Provide the [x, y] coordinate of the cell's center where the given text is located.  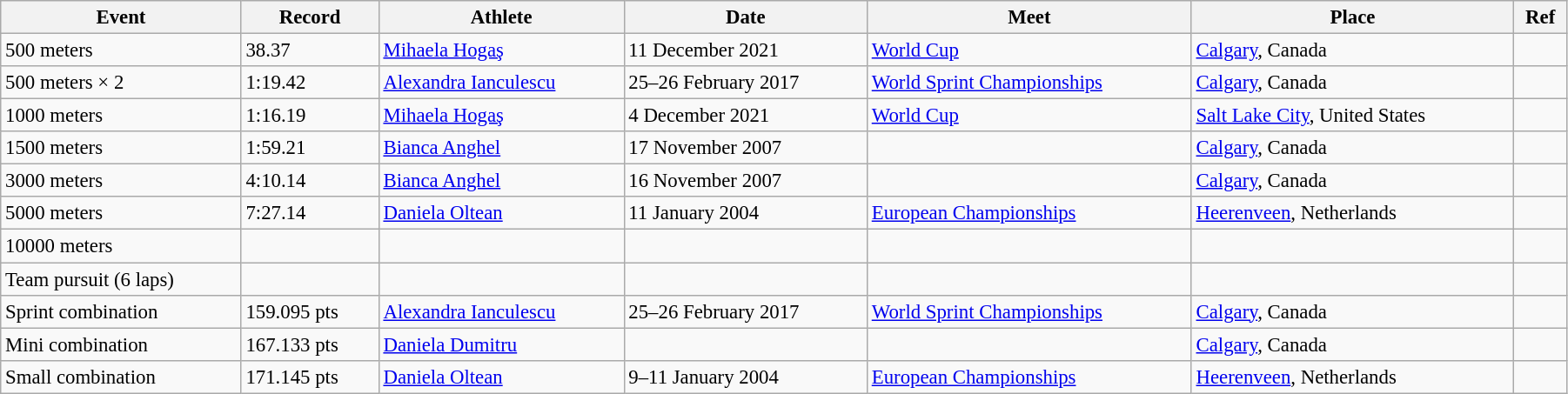
500 meters × 2 [121, 83]
7:27.14 [310, 213]
11 January 2004 [745, 213]
16 November 2007 [745, 181]
Date [745, 17]
10000 meters [121, 246]
500 meters [121, 50]
1:59.21 [310, 148]
Meet [1029, 17]
Sprint combination [121, 311]
1000 meters [121, 116]
Team pursuit (6 laps) [121, 279]
5000 meters [121, 213]
171.145 pts [310, 377]
4 December 2021 [745, 116]
159.095 pts [310, 311]
17 November 2007 [745, 148]
Place [1352, 17]
Athlete [501, 17]
1:16.19 [310, 116]
Mini combination [121, 344]
1500 meters [121, 148]
1:19.42 [310, 83]
Record [310, 17]
Small combination [121, 377]
38.37 [310, 50]
Ref [1540, 17]
4:10.14 [310, 181]
11 December 2021 [745, 50]
Event [121, 17]
9–11 January 2004 [745, 377]
Salt Lake City, United States [1352, 116]
3000 meters [121, 181]
Daniela Dumitru [501, 344]
167.133 pts [310, 344]
